Capture the cell that displays the provided text and extract its (x, y) central coordinate. 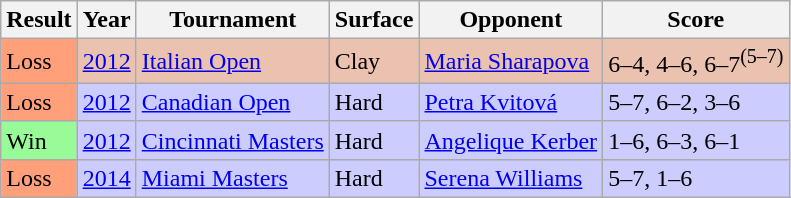
Year (106, 20)
Score (696, 20)
Petra Kvitová (511, 102)
Win (39, 140)
5–7, 1–6 (696, 178)
5–7, 6–2, 3–6 (696, 102)
Maria Sharapova (511, 62)
2014 (106, 178)
Opponent (511, 20)
Surface (374, 20)
Result (39, 20)
1–6, 6–3, 6–1 (696, 140)
Cincinnati Masters (232, 140)
Miami Masters (232, 178)
Clay (374, 62)
Angelique Kerber (511, 140)
Tournament (232, 20)
6–4, 4–6, 6–7(5–7) (696, 62)
Italian Open (232, 62)
Canadian Open (232, 102)
Serena Williams (511, 178)
